Pinpoint the cell where the given text exists, returning its (X, Y) midpoint coordinate. 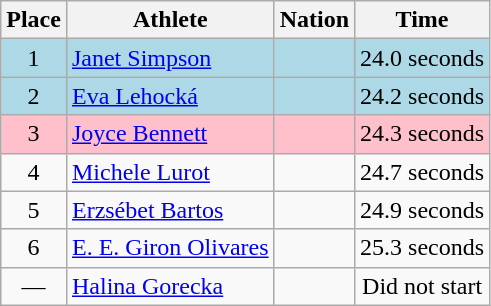
24.7 seconds (422, 172)
Erzsébet Bartos (170, 210)
24.9 seconds (422, 210)
6 (34, 248)
Place (34, 20)
2 (34, 96)
Janet Simpson (170, 58)
Michele Lurot (170, 172)
3 (34, 134)
25.3 seconds (422, 248)
24.3 seconds (422, 134)
E. E. Giron Olivares (170, 248)
Halina Gorecka (170, 286)
24.0 seconds (422, 58)
— (34, 286)
24.2 seconds (422, 96)
Did not start (422, 286)
Eva Lehocká (170, 96)
Nation (314, 20)
Time (422, 20)
4 (34, 172)
5 (34, 210)
Joyce Bennett (170, 134)
Athlete (170, 20)
1 (34, 58)
